Return (X, Y) of the center of cell containing provided text 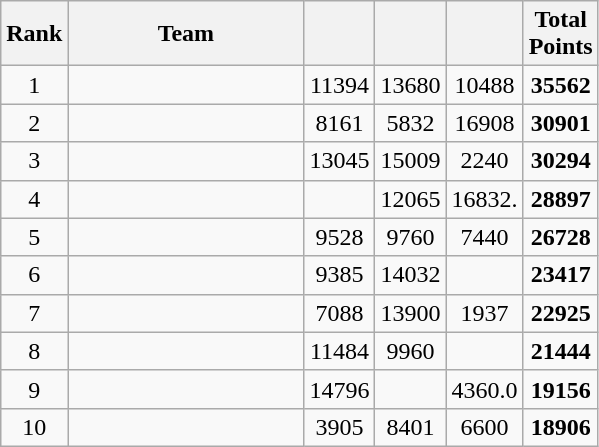
9528 (340, 237)
22925 (560, 313)
19156 (560, 389)
7440 (484, 237)
12065 (410, 199)
11394 (340, 85)
13045 (340, 161)
26728 (560, 237)
13900 (410, 313)
30901 (560, 123)
Rank (34, 34)
Team (186, 34)
30294 (560, 161)
11484 (340, 351)
7 (34, 313)
8161 (340, 123)
TotalPoints (560, 34)
4 (34, 199)
3 (34, 161)
14032 (410, 275)
4360.0 (484, 389)
10 (34, 427)
2 (34, 123)
9960 (410, 351)
14796 (340, 389)
16832. (484, 199)
18906 (560, 427)
23417 (560, 275)
5832 (410, 123)
13680 (410, 85)
6 (34, 275)
10488 (484, 85)
7088 (340, 313)
28897 (560, 199)
9385 (340, 275)
9760 (410, 237)
3905 (340, 427)
6600 (484, 427)
1937 (484, 313)
1 (34, 85)
5 (34, 237)
21444 (560, 351)
35562 (560, 85)
15009 (410, 161)
16908 (484, 123)
9 (34, 389)
8 (34, 351)
8401 (410, 427)
2240 (484, 161)
